Find where the given text appears and provide that cell's center as (X, Y) coordinate. 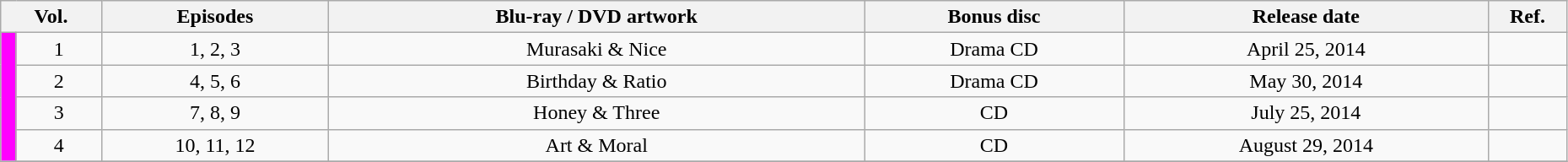
July 25, 2014 (1306, 113)
Murasaki & Nice (597, 49)
Vol. (51, 17)
Blu-ray / DVD artwork (597, 17)
Birthday & Ratio (597, 81)
Episodes (214, 17)
10, 11, 12 (214, 145)
Art & Moral (597, 145)
April 25, 2014 (1306, 49)
4, 5, 6 (214, 81)
7, 8, 9 (214, 113)
4 (59, 145)
1 (59, 49)
Ref. (1528, 17)
Release date (1306, 17)
Bonus disc (994, 17)
August 29, 2014 (1306, 145)
3 (59, 113)
2 (59, 81)
1, 2, 3 (214, 49)
Honey & Three (597, 113)
May 30, 2014 (1306, 81)
